Capture the cell that displays the provided text and extract its (X, Y) central coordinate. 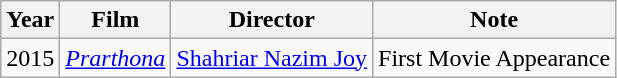
Prarthona (116, 58)
Shahriar Nazim Joy (272, 58)
Note (494, 20)
Year (30, 20)
2015 (30, 58)
Film (116, 20)
First Movie Appearance (494, 58)
Director (272, 20)
